Detect which cell encompasses the target text, then output its (x, y) center coordinate. 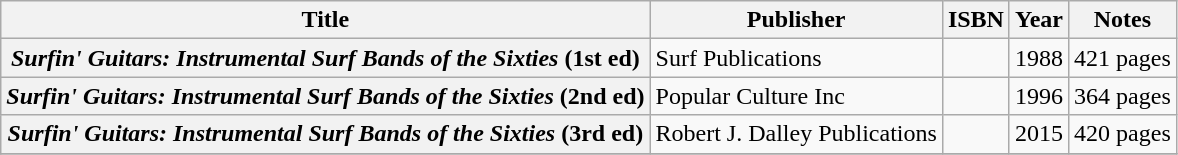
Year (1038, 20)
Robert J. Dalley Publications (796, 134)
364 pages (1123, 96)
Popular Culture Inc (796, 96)
Surf Publications (796, 58)
421 pages (1123, 58)
Notes (1123, 20)
Surfin' Guitars: Instrumental Surf Bands of the Sixties (2nd ed) (326, 96)
1988 (1038, 58)
Surfin' Guitars: Instrumental Surf Bands of the Sixties (3rd ed) (326, 134)
Publisher (796, 20)
420 pages (1123, 134)
1996 (1038, 96)
Surfin' Guitars: Instrumental Surf Bands of the Sixties (1st ed) (326, 58)
Title (326, 20)
2015 (1038, 134)
ISBN (976, 20)
